Capture the cell that displays the provided text and extract its [X, Y] central coordinate. 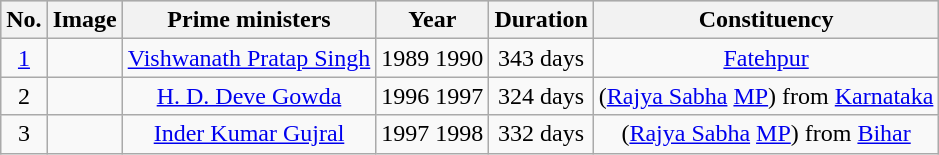
H. D. Deve Gowda [249, 96]
1989 1990 [432, 58]
Year [432, 20]
Prime ministers [249, 20]
1997 1998 [432, 134]
Constituency [766, 20]
Image [84, 20]
2 [24, 96]
343 days [541, 58]
332 days [541, 134]
(Rajya Sabha MP) from Karnataka [766, 96]
No. [24, 20]
Inder Kumar Gujral [249, 134]
Vishwanath Pratap Singh [249, 58]
Fatehpur [766, 58]
1996 1997 [432, 96]
Duration [541, 20]
3 [24, 134]
1 [24, 58]
324 days [541, 96]
(Rajya Sabha MP) from Bihar [766, 134]
